Extract the [X, Y] coordinate from the center of the cell holding the provided text.  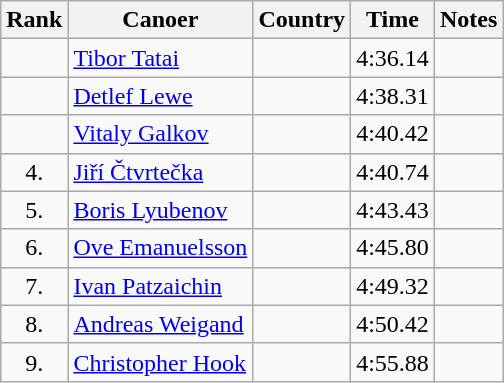
8. [34, 324]
6. [34, 248]
4:40.42 [393, 134]
4:55.88 [393, 362]
4. [34, 172]
7. [34, 286]
Ove Emanuelsson [160, 248]
Canoer [160, 20]
Detlef Lewe [160, 96]
Vitaly Galkov [160, 134]
Time [393, 20]
Notes [468, 20]
Andreas Weigand [160, 324]
4:49.32 [393, 286]
Rank [34, 20]
4:38.31 [393, 96]
4:40.74 [393, 172]
Country [302, 20]
4:36.14 [393, 58]
Ivan Patzaichin [160, 286]
4:43.43 [393, 210]
4:45.80 [393, 248]
Boris Lyubenov [160, 210]
5. [34, 210]
Christopher Hook [160, 362]
Tibor Tatai [160, 58]
4:50.42 [393, 324]
Jiří Čtvrtečka [160, 172]
9. [34, 362]
